For the text-containing cell, return its midpoint in (X, Y) coordinate format. 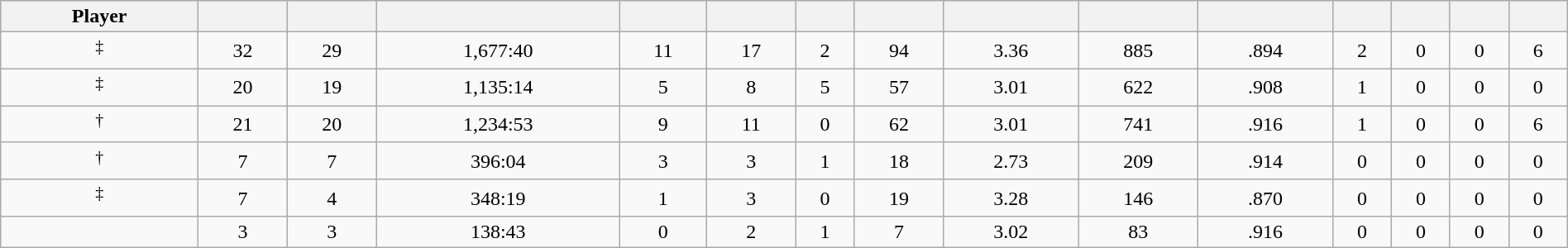
146 (1138, 198)
209 (1138, 160)
62 (899, 124)
Player (99, 17)
.914 (1265, 160)
94 (899, 51)
138:43 (498, 232)
3.28 (1011, 198)
1,234:53 (498, 124)
29 (332, 51)
.894 (1265, 51)
8 (751, 88)
1,677:40 (498, 51)
2.73 (1011, 160)
3.02 (1011, 232)
885 (1138, 51)
32 (243, 51)
57 (899, 88)
348:19 (498, 198)
.870 (1265, 198)
4 (332, 198)
741 (1138, 124)
9 (663, 124)
622 (1138, 88)
17 (751, 51)
3.36 (1011, 51)
83 (1138, 232)
21 (243, 124)
1,135:14 (498, 88)
18 (899, 160)
396:04 (498, 160)
.908 (1265, 88)
